Pinpoint the cell where the given text exists, returning its [x, y] midpoint coordinate. 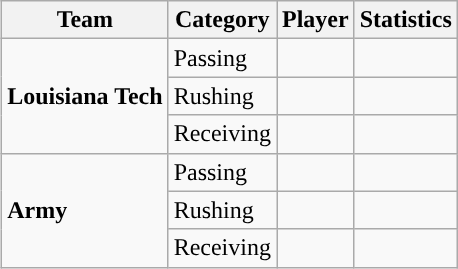
Category [222, 20]
Player [315, 20]
Team [85, 20]
Louisiana Tech [85, 96]
Statistics [406, 20]
Army [85, 210]
